Detect which cell encompasses the target text, then output its (x, y) center coordinate. 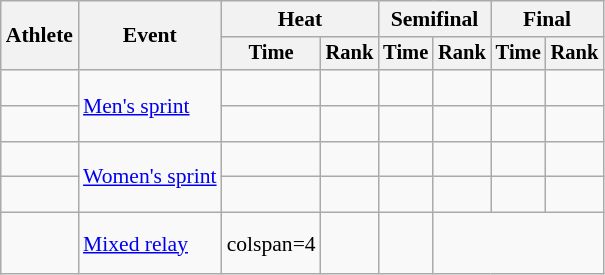
Event (150, 36)
Heat (300, 19)
Mixed relay (150, 244)
Women's sprint (150, 178)
Final (547, 19)
colspan=4 (272, 244)
Men's sprint (150, 106)
Athlete (40, 36)
Semifinal (434, 19)
